Output the [X, Y] coordinate of the center of the cell containing the given text.  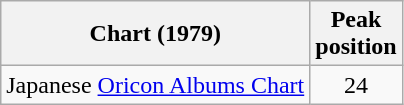
Peakposition [356, 34]
Chart (1979) [156, 34]
Japanese Oricon Albums Chart [156, 85]
24 [356, 85]
